For the text-containing cell, return its midpoint in [X, Y] coordinate format. 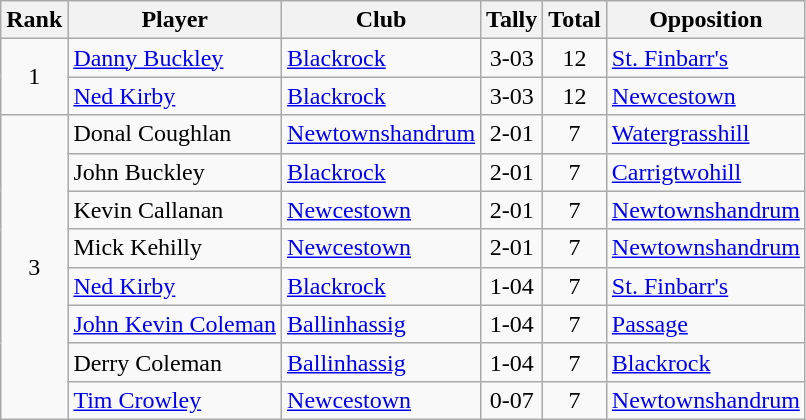
1 [34, 77]
Tally [512, 20]
John Kevin Coleman [175, 324]
Club [382, 20]
Player [175, 20]
Total [575, 20]
Rank [34, 20]
Danny Buckley [175, 58]
Tim Crowley [175, 400]
0-07 [512, 400]
Passage [706, 324]
Carrigtwohill [706, 172]
Kevin Callanan [175, 210]
Mick Kehilly [175, 248]
Opposition [706, 20]
3 [34, 267]
Watergrasshill [706, 134]
Donal Coughlan [175, 134]
John Buckley [175, 172]
Derry Coleman [175, 362]
